Provide the [x, y] coordinate of the cell's center where the given text is located.  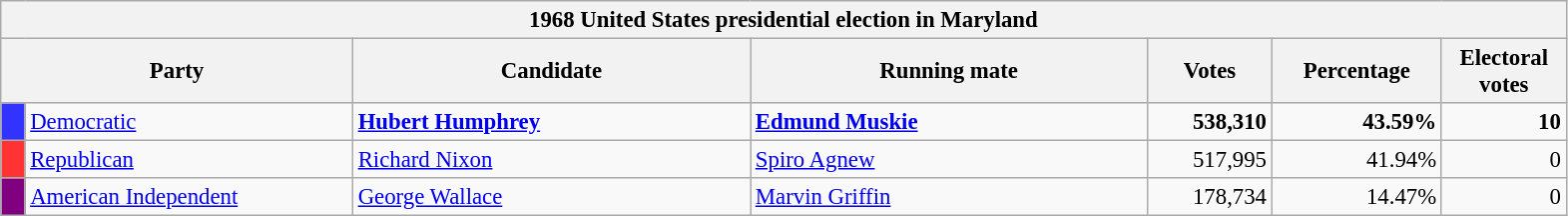
Democratic [189, 122]
Votes [1210, 72]
517,995 [1210, 160]
Candidate [551, 72]
Republican [189, 160]
Electoral votes [1503, 72]
538,310 [1210, 122]
43.59% [1356, 122]
Party [178, 72]
Running mate [949, 72]
Edmund Muskie [949, 122]
American Independent [189, 197]
George Wallace [551, 197]
1968 United States presidential election in Maryland [784, 20]
Percentage [1356, 72]
Hubert Humphrey [551, 122]
Spiro Agnew [949, 160]
41.94% [1356, 160]
14.47% [1356, 197]
Marvin Griffin [949, 197]
Richard Nixon [551, 160]
10 [1503, 122]
178,734 [1210, 197]
